Search for the cell housing the specified text and yield its [X, Y] center coordinate. 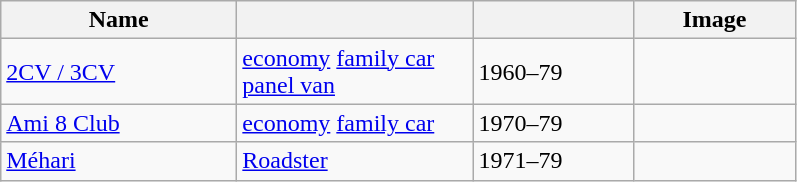
2CV / 3CV [119, 72]
economy family car [355, 123]
Roadster [355, 161]
1971–79 [554, 161]
economy family carpanel van [355, 72]
Méhari [119, 161]
1970–79 [554, 123]
Name [119, 20]
Ami 8 Club [119, 123]
Image [714, 20]
1960–79 [554, 72]
